Identify which cell holds the provided text, then report its (X, Y) central coordinate. 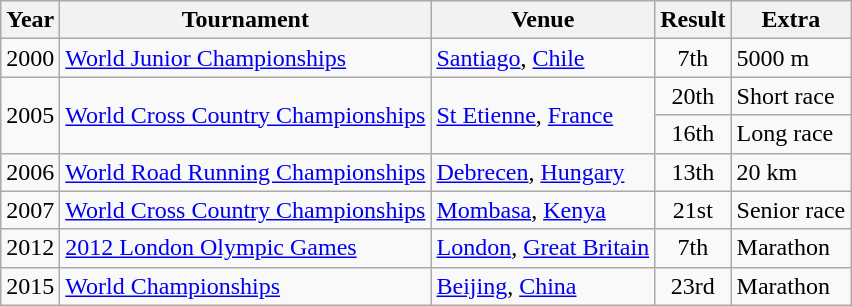
20 km (791, 172)
World Junior Championships (246, 58)
Result (693, 20)
Short race (791, 96)
2007 (30, 210)
Long race (791, 134)
World Road Running Championships (246, 172)
13th (693, 172)
16th (693, 134)
2005 (30, 115)
Beijing, China (543, 286)
Mombasa, Kenya (543, 210)
2006 (30, 172)
World Championships (246, 286)
Year (30, 20)
Extra (791, 20)
2012 (30, 248)
23rd (693, 286)
St Etienne, France (543, 115)
2012 London Olympic Games (246, 248)
Debrecen, Hungary (543, 172)
21st (693, 210)
Santiago, Chile (543, 58)
2000 (30, 58)
20th (693, 96)
London, Great Britain (543, 248)
Venue (543, 20)
5000 m (791, 58)
2015 (30, 286)
Tournament (246, 20)
Senior race (791, 210)
